Determine the [x, y] coordinate at the center of the cell enclosing the given text.  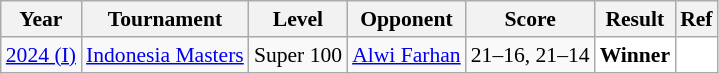
Indonesia Masters [165, 55]
Alwi Farhan [406, 55]
Level [298, 19]
Year [41, 19]
Super 100 [298, 55]
Ref [696, 19]
21–16, 21–14 [530, 55]
Tournament [165, 19]
Score [530, 19]
2024 (I) [41, 55]
Opponent [406, 19]
Winner [636, 55]
Result [636, 19]
